Determine the (X, Y) coordinate at the center of the cell enclosing the given text.  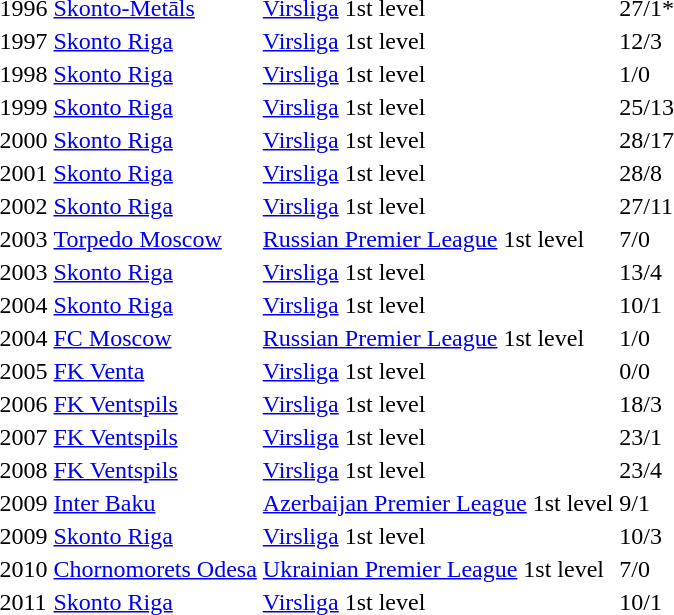
Inter Baku (155, 503)
Azerbaijan Premier League 1st level (438, 503)
Ukrainian Premier League 1st level (438, 569)
Torpedo Moscow (155, 239)
Chornomorets Odesa (155, 569)
FK Venta (155, 371)
FC Moscow (155, 338)
